Determine the (x, y) coordinate at the center of the cell enclosing the given text.  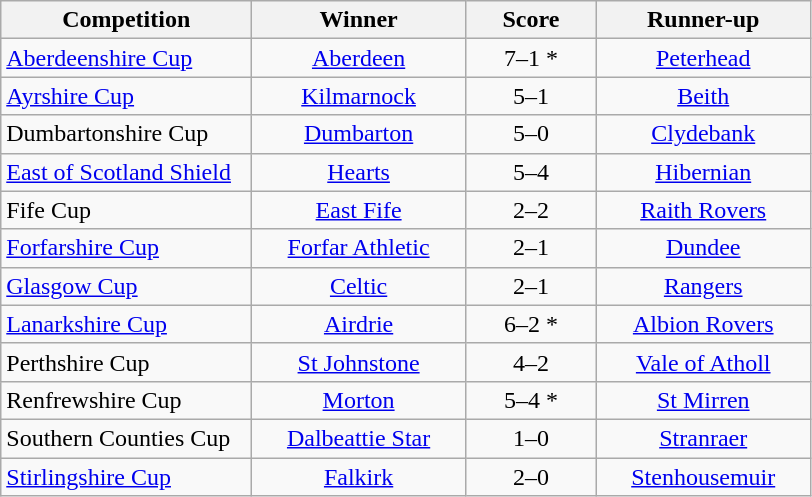
Kilmarnock (359, 96)
Falkirk (359, 477)
Score (530, 20)
Ayrshire Cup (126, 96)
1–0 (530, 438)
5–4 (530, 172)
2–2 (530, 210)
Peterhead (703, 58)
Southern Counties Cup (126, 438)
Forfarshire Cup (126, 248)
Celtic (359, 286)
Perthshire Cup (126, 362)
2–0 (530, 477)
East Fife (359, 210)
Stranraer (703, 438)
Hearts (359, 172)
Stenhousemuir (703, 477)
Aberdeenshire Cup (126, 58)
Dumbartonshire Cup (126, 134)
Vale of Atholl (703, 362)
4–2 (530, 362)
East of Scotland Shield (126, 172)
Albion Rovers (703, 324)
Glasgow Cup (126, 286)
5–1 (530, 96)
Rangers (703, 286)
Competition (126, 20)
Forfar Athletic (359, 248)
Fife Cup (126, 210)
5–4 * (530, 400)
Runner-up (703, 20)
St Johnstone (359, 362)
6–2 * (530, 324)
Raith Rovers (703, 210)
Clydebank (703, 134)
Morton (359, 400)
Dalbeattie Star (359, 438)
5–0 (530, 134)
Beith (703, 96)
Lanarkshire Cup (126, 324)
Dumbarton (359, 134)
Hibernian (703, 172)
St Mirren (703, 400)
Dundee (703, 248)
7–1 * (530, 58)
Stirlingshire Cup (126, 477)
Aberdeen (359, 58)
Winner (359, 20)
Renfrewshire Cup (126, 400)
Airdrie (359, 324)
